From the cell containing the given text, extract its center point as (X, Y) coordinate. 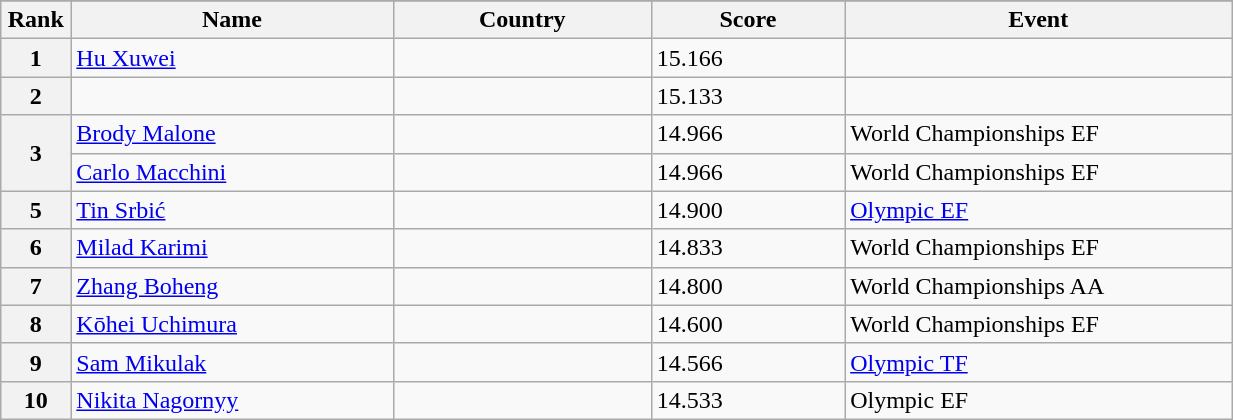
Kōhei Uchimura (232, 324)
Sam Mikulak (232, 362)
14.833 (748, 248)
14.900 (748, 210)
8 (36, 324)
Nikita Nagornyy (232, 400)
14.533 (748, 400)
Tin Srbić (232, 210)
Rank (36, 20)
Score (748, 20)
3 (36, 153)
2 (36, 96)
Carlo Macchini (232, 172)
5 (36, 210)
14.800 (748, 286)
10 (36, 400)
World Championships AA (1038, 286)
14.600 (748, 324)
Name (232, 20)
7 (36, 286)
Zhang Boheng (232, 286)
Milad Karimi (232, 248)
Hu Xuwei (232, 58)
15.133 (748, 96)
9 (36, 362)
Olympic TF (1038, 362)
6 (36, 248)
14.566 (748, 362)
15.166 (748, 58)
Event (1038, 20)
1 (36, 58)
Country (522, 20)
Brody Malone (232, 134)
